Return [x, y] of the center of cell containing provided text 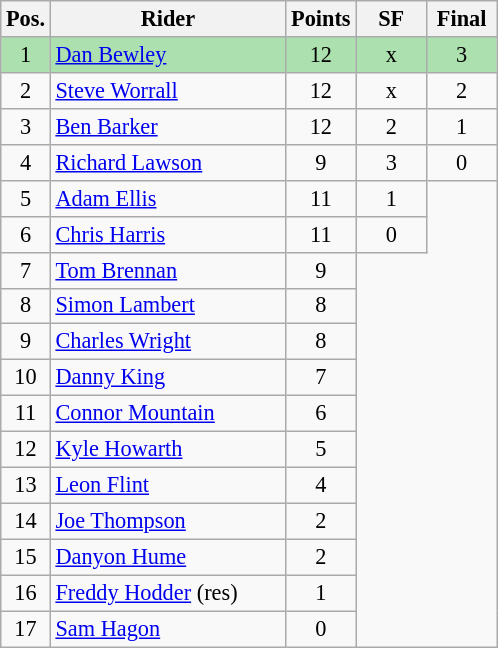
Freddy Hodder (res) [168, 593]
Tom Brennan [168, 270]
SF [391, 19]
10 [26, 378]
17 [26, 629]
13 [26, 485]
Pos. [26, 19]
Points [321, 19]
Connor Mountain [168, 414]
14 [26, 521]
Kyle Howarth [168, 450]
Joe Thompson [168, 521]
Simon Lambert [168, 306]
Steve Worrall [168, 90]
Danny King [168, 378]
Danyon Hume [168, 557]
Adam Ellis [168, 198]
Richard Lawson [168, 162]
16 [26, 593]
15 [26, 557]
Leon Flint [168, 485]
Final [461, 19]
Sam Hagon [168, 629]
Charles Wright [168, 342]
Dan Bewley [168, 55]
Rider [168, 19]
Ben Barker [168, 126]
Chris Harris [168, 234]
